Extract the [X, Y] coordinate from the center of the cell holding the provided text.  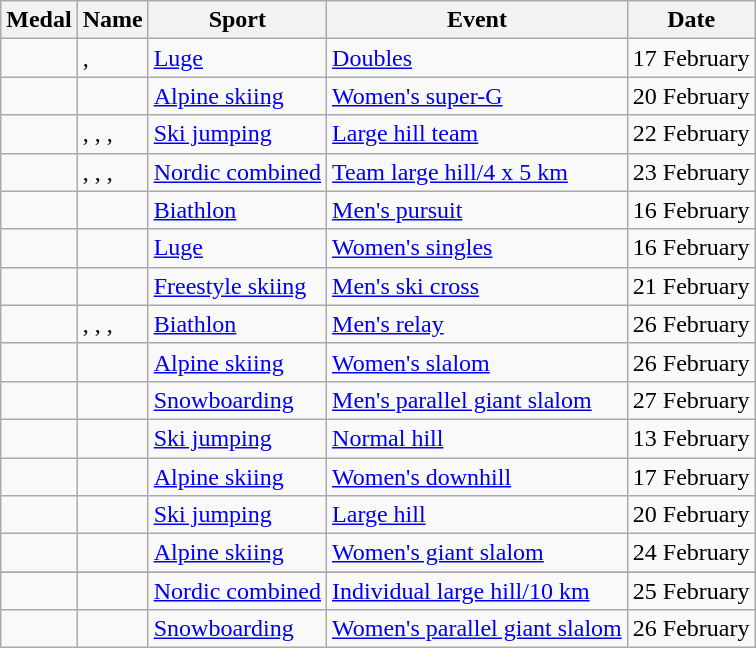
Team large hill/4 x 5 km [478, 172]
Men's parallel giant slalom [478, 400]
25 February [691, 591]
Women's giant slalom [478, 553]
Women's super-G [478, 96]
27 February [691, 400]
Women's slalom [478, 362]
Men's pursuit [478, 210]
Event [478, 20]
Normal hill [478, 438]
Sport [237, 20]
Men's ski cross [478, 286]
Doubles [478, 58]
21 February [691, 286]
Freestyle skiing [237, 286]
Women's singles [478, 248]
Individual large hill/10 km [478, 591]
Large hill [478, 515]
22 February [691, 134]
Medal [39, 20]
24 February [691, 553]
13 February [691, 438]
23 February [691, 172]
Women's parallel giant slalom [478, 629]
Large hill team [478, 134]
Date [691, 20]
Men's relay [478, 324]
, [112, 58]
Name [112, 20]
Women's downhill [478, 477]
